Identify which cell holds the provided text, then report its [x, y] central coordinate. 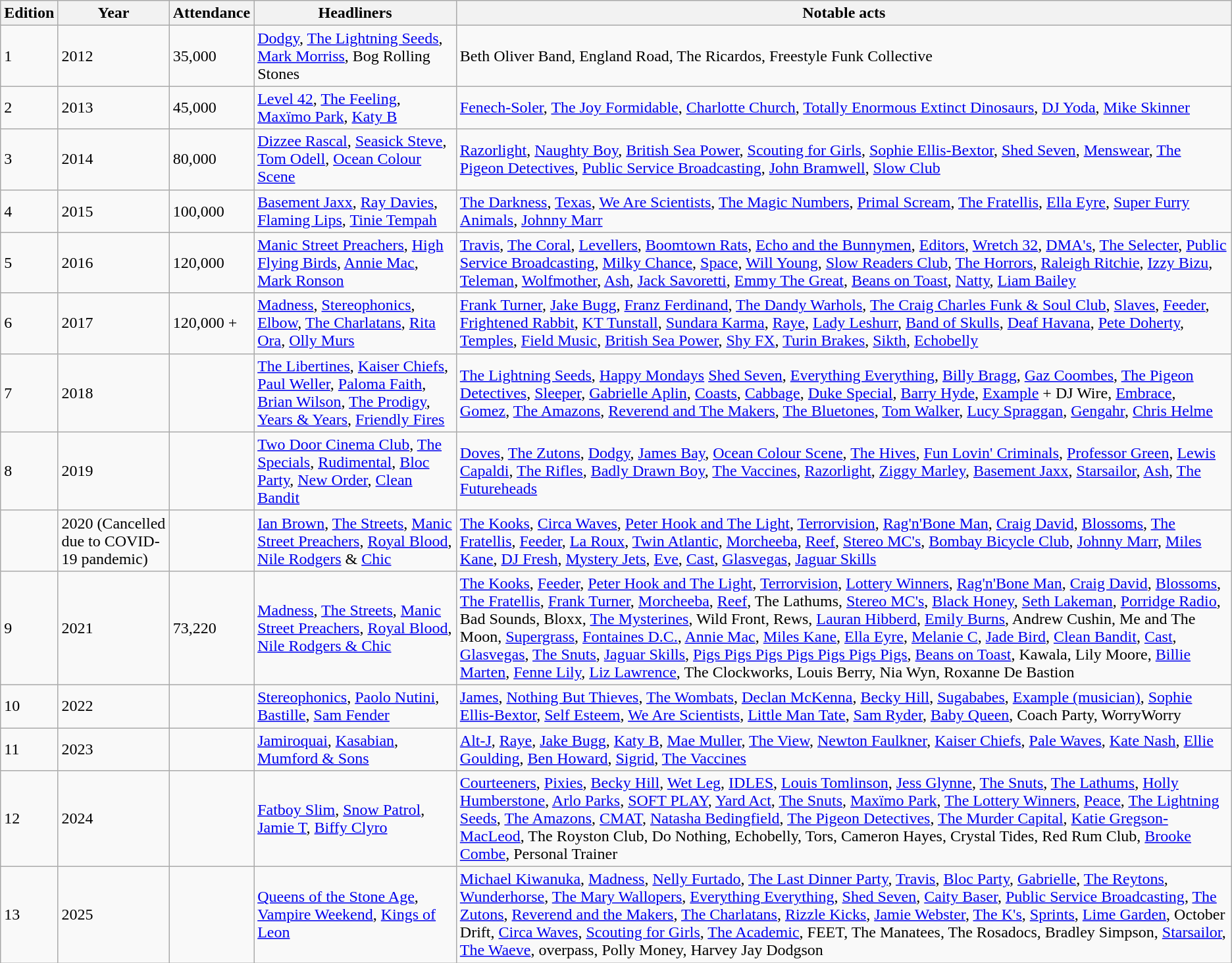
7 [29, 392]
9 [29, 628]
10 [29, 706]
Basement Jaxx, Ray Davies, Flaming Lips, Tinie Tempah [355, 211]
Manic Street Preachers, High Flying Birds, Annie Mac, Mark Ronson [355, 263]
The Darkness, Texas, We Are Scientists, The Magic Numbers, Primal Scream, The Fratellis, Ella Eyre, Super Furry Animals, Johnny Marr [844, 211]
2014 [113, 159]
Queens of the Stone Age, Vampire Weekend, Kings of Leon [355, 915]
2021 [113, 628]
Jamiroquai, Kasabian, Mumford & Sons [355, 749]
Fenech-Soler, The Joy Formidable, Charlotte Church, Totally Enormous Extinct Dinosaurs, DJ Yoda, Mike Skinner [844, 108]
6 [29, 323]
35,000 [211, 56]
8 [29, 471]
3 [29, 159]
2013 [113, 108]
Notable acts [844, 13]
2024 [113, 819]
Madness, Stereophonics, Elbow, The Charlatans, Rita Ora, Olly Murs [355, 323]
Two Door Cinema Club, The Specials, Rudimental, Bloc Party, New Order, Clean Bandit [355, 471]
Beth Oliver Band, England Road, The Ricardos, Freestyle Funk Collective [844, 56]
2020 (Cancelled due to COVID-19 pandemic) [113, 540]
2022 [113, 706]
4 [29, 211]
Dodgy, The Lightning Seeds, Mark Morriss, Bog Rolling Stones [355, 56]
120,000 [211, 263]
2 [29, 108]
Ian Brown, The Streets, Manic Street Preachers, Royal Blood, Nile Rodgers & Chic [355, 540]
1 [29, 56]
100,000 [211, 211]
Headliners [355, 13]
2023 [113, 749]
73,220 [211, 628]
120,000 + [211, 323]
Dizzee Rascal, Seasick Steve, Tom Odell, Ocean Colour Scene [355, 159]
2015 [113, 211]
Attendance [211, 13]
45,000 [211, 108]
Fatboy Slim, Snow Patrol, Jamie T, Biffy Clyro [355, 819]
80,000 [211, 159]
Year [113, 13]
2017 [113, 323]
Madness, The Streets, Manic Street Preachers, Royal Blood, Nile Rodgers & Chic [355, 628]
2025 [113, 915]
12 [29, 819]
Level 42, The Feeling, Maxïmo Park, Katy B [355, 108]
2018 [113, 392]
2019 [113, 471]
2016 [113, 263]
5 [29, 263]
Edition [29, 13]
13 [29, 915]
2012 [113, 56]
11 [29, 749]
The Libertines, Kaiser Chiefs, Paul Weller, Paloma Faith, Brian Wilson, The Prodigy, Years & Years, Friendly Fires [355, 392]
Stereophonics, Paolo Nutini, Bastille, Sam Fender [355, 706]
